Return the [X, Y] coordinate for the center point of the cell that contains the specified text.  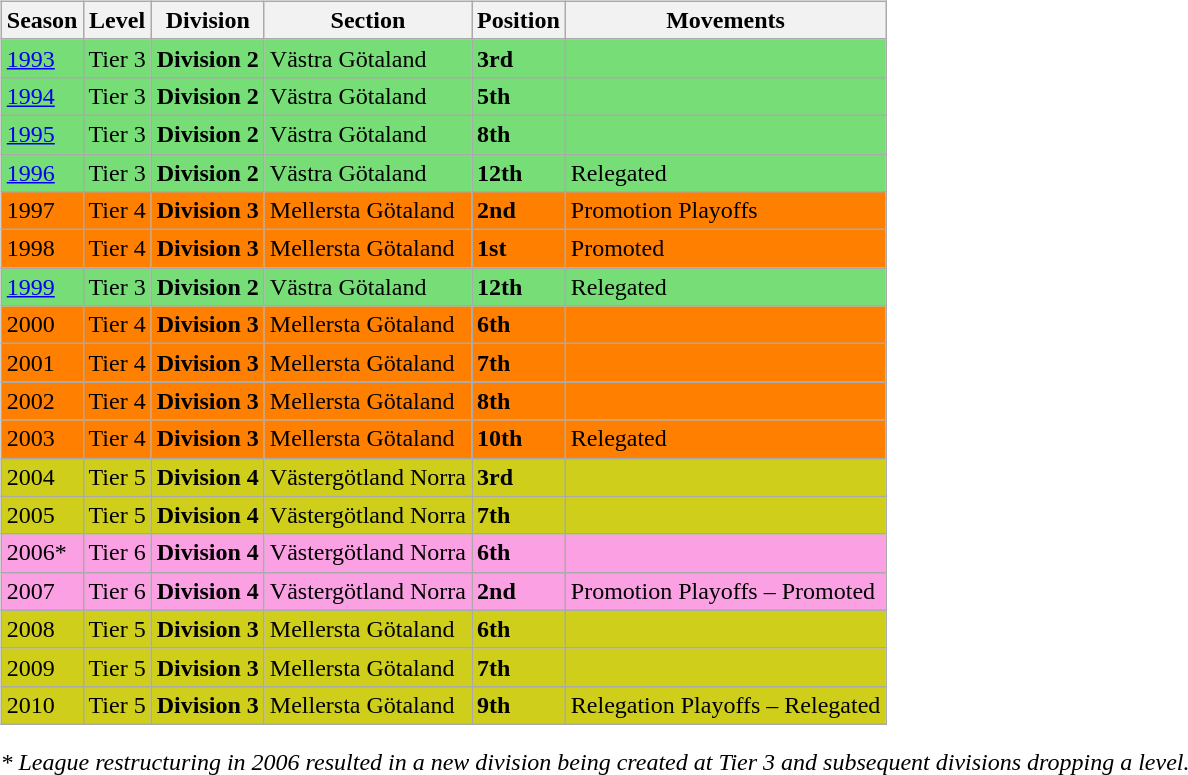
Season [42, 20]
Division [208, 20]
Position [519, 20]
Promoted [726, 249]
2005 [42, 515]
1994 [42, 96]
2008 [42, 629]
9th [519, 705]
Relegation Playoffs – Relegated [726, 705]
Promotion Playoffs [726, 211]
2000 [42, 325]
1999 [42, 287]
5th [519, 96]
2004 [42, 477]
2006* [42, 553]
2010 [42, 705]
2003 [42, 439]
1993 [42, 58]
2009 [42, 667]
10th [519, 439]
Promotion Playoffs – Promoted [726, 591]
Section [368, 20]
1st [519, 249]
1995 [42, 134]
1996 [42, 173]
2001 [42, 363]
1998 [42, 249]
Movements [726, 20]
2002 [42, 401]
1997 [42, 211]
2007 [42, 591]
Level [117, 20]
